Scan for the cell matching the given text and deliver its (X, Y) coordinate at center. 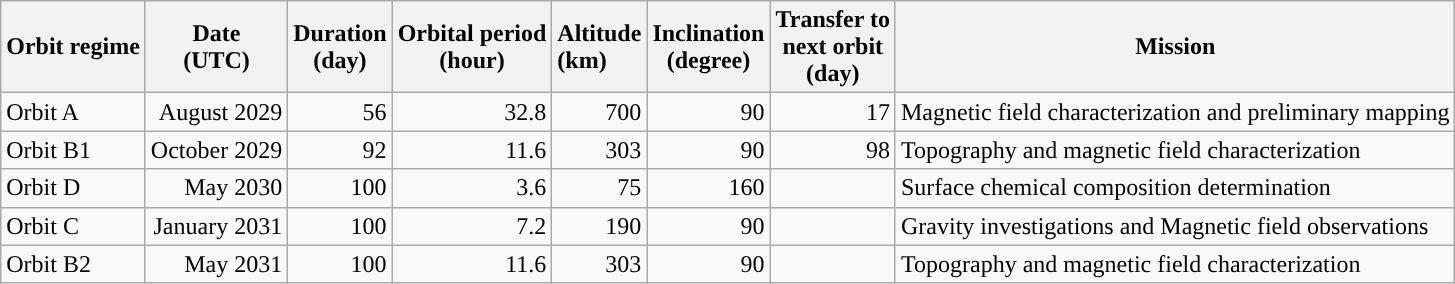
Orbit C (74, 226)
92 (340, 150)
Transfer tonext orbit(day) (832, 47)
Surface chemical composition determination (1175, 188)
160 (708, 188)
Magnetic field characterization and preliminary mapping (1175, 112)
56 (340, 112)
700 (600, 112)
Inclination(degree) (708, 47)
Orbital period(hour) (472, 47)
August 2029 (216, 112)
October 2029 (216, 150)
Gravity investigations and Magnetic field observations (1175, 226)
January 2031 (216, 226)
7.2 (472, 226)
May 2030 (216, 188)
32.8 (472, 112)
Duration(day) (340, 47)
Altitude(km) (600, 47)
Orbit regime (74, 47)
May 2031 (216, 264)
Orbit A (74, 112)
75 (600, 188)
17 (832, 112)
Date(UTC) (216, 47)
3.6 (472, 188)
Orbit B2 (74, 264)
Mission (1175, 47)
Orbit D (74, 188)
Orbit B1 (74, 150)
98 (832, 150)
190 (600, 226)
